Return the (x, y) coordinate for the center point of the cell that contains the specified text.  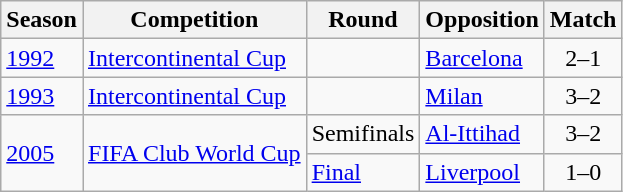
Barcelona (482, 58)
Opposition (482, 20)
Competition (194, 20)
1–0 (583, 172)
1993 (42, 96)
Round (363, 20)
Final (363, 172)
FIFA Club World Cup (194, 153)
Milan (482, 96)
Al-Ittihad (482, 134)
2–1 (583, 58)
Semifinals (363, 134)
Season (42, 20)
2005 (42, 153)
Liverpool (482, 172)
1992 (42, 58)
Match (583, 20)
